Pinpoint the cell where the given text exists, returning its (X, Y) midpoint coordinate. 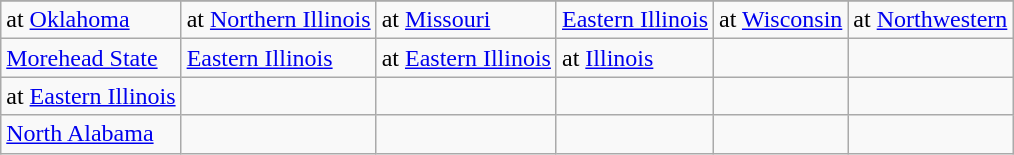
North Alabama (91, 134)
at Wisconsin (781, 20)
at Northwestern (930, 20)
Morehead State (91, 58)
at Illinois (634, 58)
at Northern Illinois (278, 20)
at Missouri (466, 20)
at Oklahoma (91, 20)
